Determine the [x, y] coordinate at the center of the cell enclosing the given text.  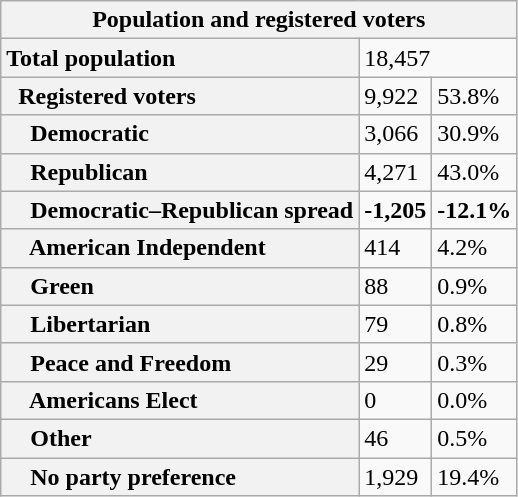
0.9% [474, 286]
0 [396, 400]
43.0% [474, 172]
30.9% [474, 134]
19.4% [474, 477]
53.8% [474, 96]
No party preference [180, 477]
-12.1% [474, 210]
0.8% [474, 324]
79 [396, 324]
Peace and Freedom [180, 362]
Libertarian [180, 324]
0.0% [474, 400]
88 [396, 286]
46 [396, 438]
Americans Elect [180, 400]
4,271 [396, 172]
Total population [180, 58]
Population and registered voters [259, 20]
18,457 [438, 58]
29 [396, 362]
American Independent [180, 248]
0.3% [474, 362]
Democratic [180, 134]
Other [180, 438]
-1,205 [396, 210]
Republican [180, 172]
4.2% [474, 248]
414 [396, 248]
Democratic–Republican spread [180, 210]
3,066 [396, 134]
1,929 [396, 477]
Registered voters [180, 96]
0.5% [474, 438]
9,922 [396, 96]
Green [180, 286]
